Capture the cell that displays the provided text and extract its (X, Y) central coordinate. 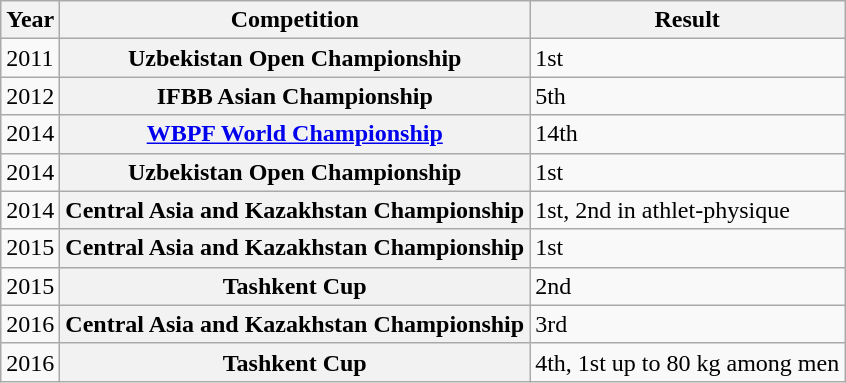
5th (688, 96)
2011 (30, 58)
IFBB Asian Championship (295, 96)
WBPF World Championship (295, 134)
Result (688, 20)
Competition (295, 20)
3rd (688, 324)
Year (30, 20)
2nd (688, 286)
1st, 2nd in athlet-physique (688, 210)
4th, 1st up to 80 kg among men (688, 362)
2012 (30, 96)
14th (688, 134)
